Determine the (X, Y) coordinate at the center of the cell enclosing the given text.  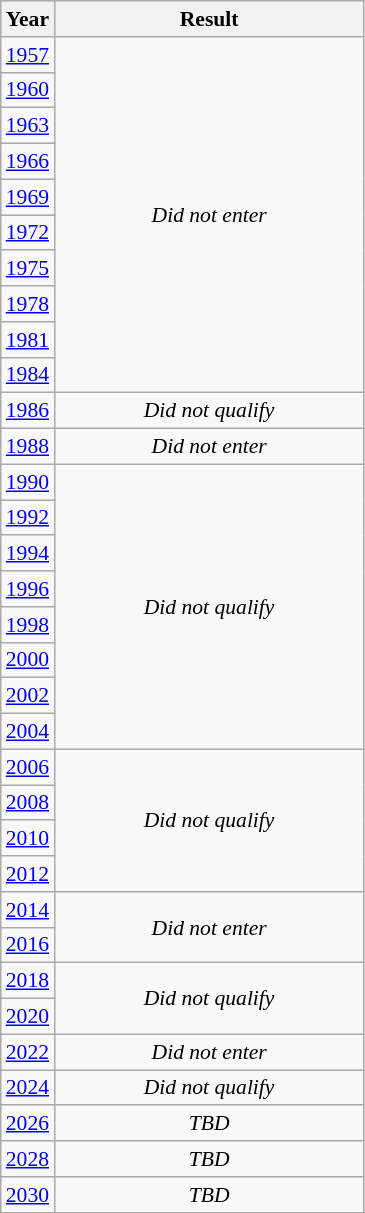
1996 (28, 589)
2010 (28, 839)
2006 (28, 767)
2002 (28, 696)
Result (209, 19)
2030 (28, 1195)
1994 (28, 554)
2004 (28, 732)
2020 (28, 1017)
1975 (28, 269)
2014 (28, 910)
1992 (28, 518)
2024 (28, 1088)
1960 (28, 90)
2008 (28, 803)
1957 (28, 55)
1978 (28, 304)
1990 (28, 482)
2000 (28, 660)
Year (28, 19)
2018 (28, 981)
2012 (28, 874)
2022 (28, 1052)
1963 (28, 126)
1981 (28, 340)
2026 (28, 1124)
1998 (28, 625)
2028 (28, 1159)
1972 (28, 233)
2016 (28, 945)
1966 (28, 162)
1969 (28, 197)
1986 (28, 411)
1988 (28, 447)
1984 (28, 375)
